Determine the [x, y] coordinate at the center of the cell enclosing the given text.  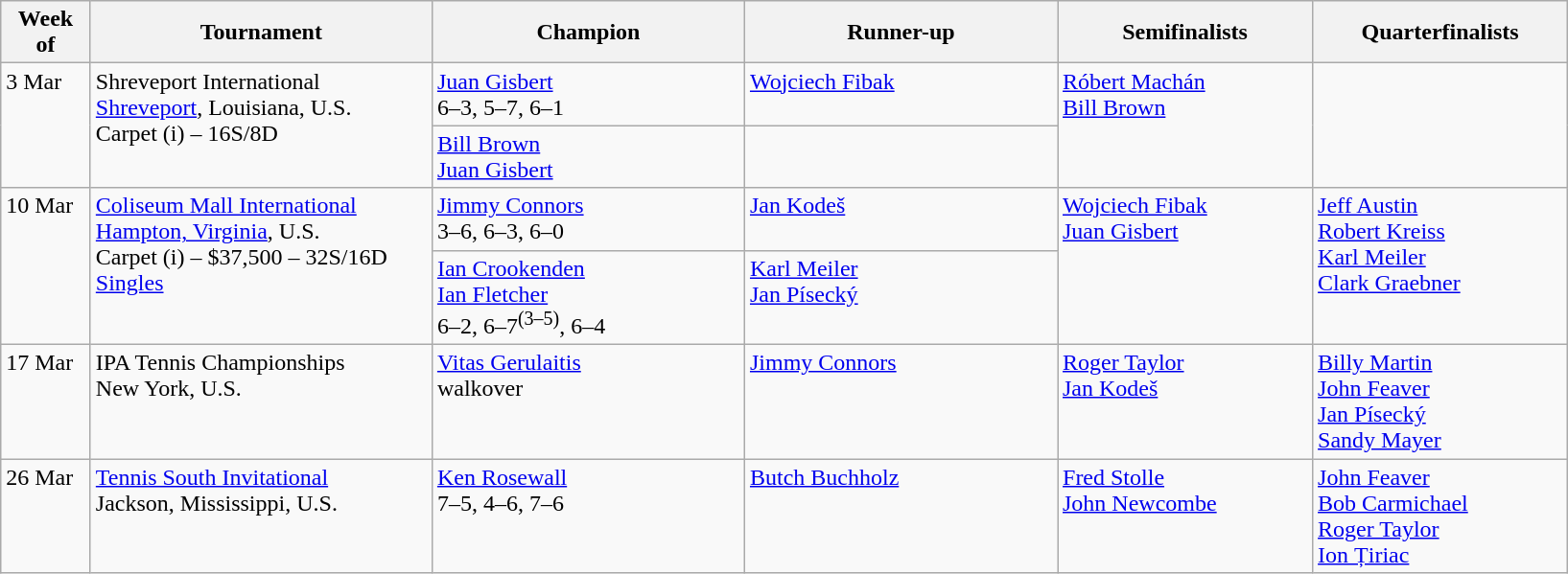
Jan Kodeš [901, 218]
Ian Crookenden Ian Fletcher 6–2, 6–7(3–5), 6–4 [588, 297]
10 Mar [46, 266]
Week of [46, 33]
Bill Brown Juan Gisbert [588, 157]
Coliseum Mall International Hampton, Virginia, U.S. Carpet (i) – $37,500 – 32S/16D Singles [261, 266]
Semifinalists [1184, 33]
Wojciech Fibak Juan Gisbert [1184, 266]
Róbert Machán Bill Brown [1184, 126]
Vitas Gerulaitis walkover [588, 402]
Jimmy Connors 3–6, 6–3, 6–0 [588, 218]
Karl Meiler Jan Písecký [901, 297]
17 Mar [46, 402]
Roger Taylor Jan Kodeš [1184, 402]
Juan Gisbert 6–3, 5–7, 6–1 [588, 94]
Shreveport International Shreveport, Louisiana, U.S. Carpet (i) – 16S/8D [261, 126]
Ken Rosewall 7–5, 4–6, 7–6 [588, 516]
26 Mar [46, 516]
Quarterfinalists [1440, 33]
Butch Buchholz [901, 516]
John Feaver Bob Carmichael Roger Taylor Ion Țiriac [1440, 516]
Jimmy Connors [901, 402]
Runner-up [901, 33]
Fred Stolle John Newcombe [1184, 516]
Tennis South Invitational Jackson, Mississippi, U.S. [261, 516]
Billy Martin John Feaver Jan Písecký Sandy Mayer [1440, 402]
Wojciech Fibak [901, 94]
Tournament [261, 33]
Champion [588, 33]
Jeff Austin Robert Kreiss Karl Meiler Clark Graebner [1440, 266]
IPA Tennis Championships New York, U.S. [261, 402]
3 Mar [46, 126]
